Search for the cell housing the specified text and yield its (x, y) center coordinate. 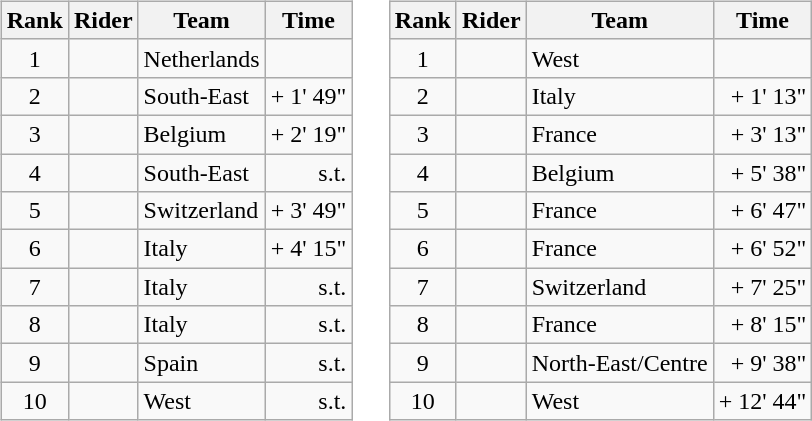
North-East/Centre (620, 363)
+ 7' 25" (762, 287)
+ 8' 15" (762, 325)
+ 6' 47" (762, 211)
+ 9' 38" (762, 363)
+ 3' 13" (762, 134)
+ 12' 44" (762, 401)
+ 5' 38" (762, 173)
+ 3' 49" (308, 211)
+ 1' 49" (308, 96)
Netherlands (202, 58)
+ 1' 13" (762, 96)
+ 6' 52" (762, 249)
+ 4' 15" (308, 249)
+ 2' 19" (308, 134)
Spain (202, 363)
